Return [X, Y] of the center of cell containing provided text 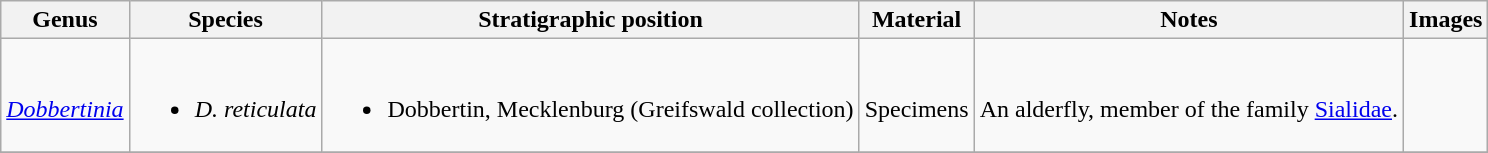
Images [1446, 20]
Genus [65, 20]
An alderfly, member of the family Sialidae. [1188, 96]
Notes [1188, 20]
D. reticulata [226, 96]
Specimens [916, 96]
Dobbertinia [65, 96]
Dobbertin, Mecklenburg (Greifswald collection) [590, 96]
Stratigraphic position [590, 20]
Material [916, 20]
Species [226, 20]
